Provide the [X, Y] coordinate of the cell's center where the given text is located.  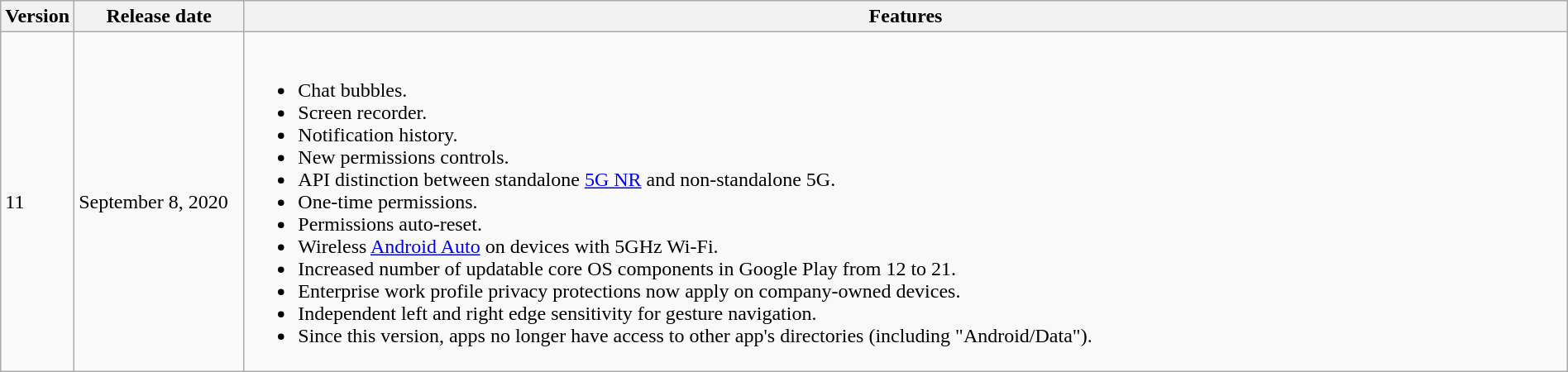
11 [38, 202]
Version [38, 17]
Release date [159, 17]
Features [906, 17]
September 8, 2020 [159, 202]
